Locate the cell with the specified text and output its (X, Y) center coordinate. 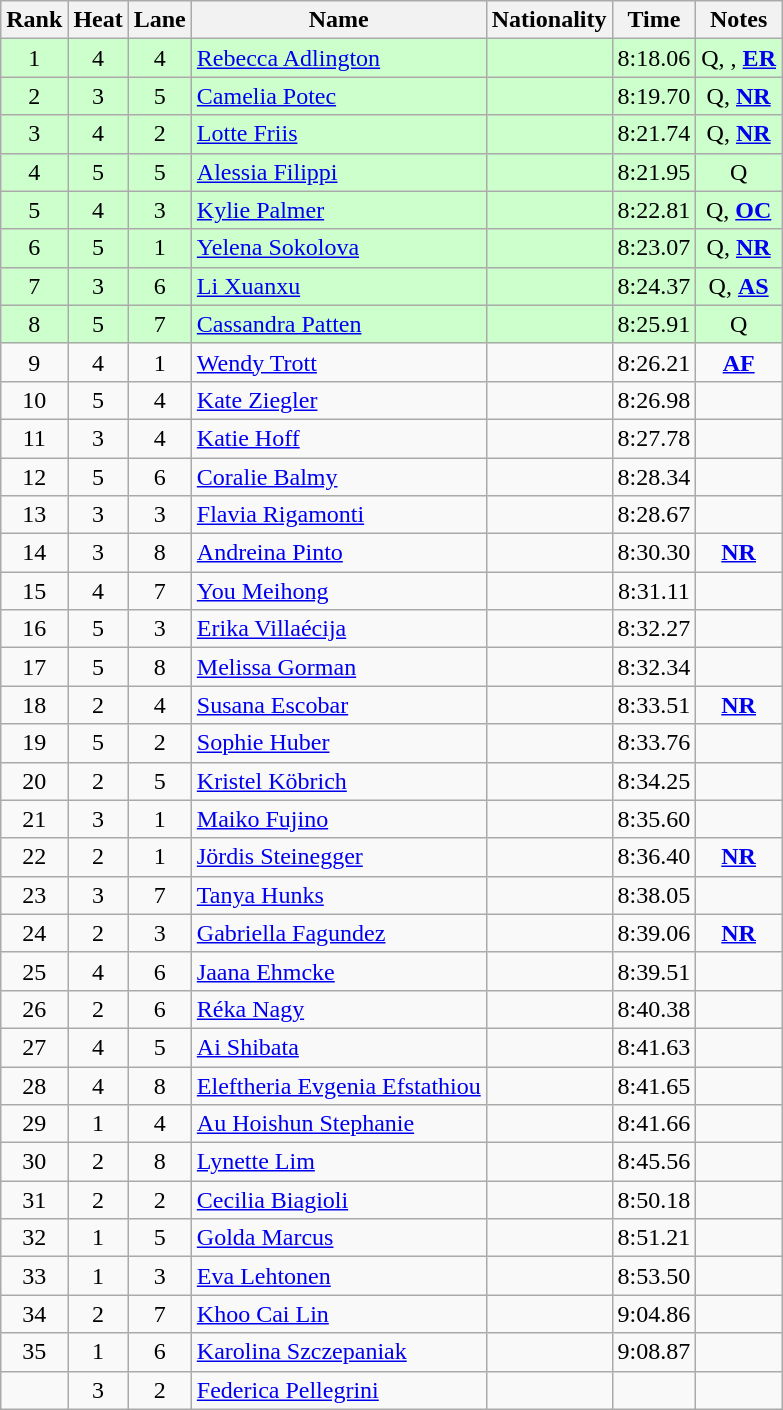
11 (34, 438)
Jaana Ehmcke (338, 971)
AF (739, 362)
8:26.98 (654, 400)
8:24.37 (654, 286)
14 (34, 553)
Ai Shibata (338, 1047)
Lynette Lim (338, 1162)
20 (34, 781)
8:39.51 (654, 971)
Lane (160, 20)
10 (34, 400)
30 (34, 1162)
Jördis Steinegger (338, 857)
Eleftheria Evgenia Efstathiou (338, 1085)
8:23.07 (654, 248)
9:08.87 (654, 1352)
28 (34, 1085)
Kylie Palmer (338, 210)
Li Xuanxu (338, 286)
27 (34, 1047)
Erika Villaécija (338, 629)
8:28.67 (654, 515)
21 (34, 819)
Notes (739, 20)
8:25.91 (654, 324)
8:38.05 (654, 895)
8:53.50 (654, 1276)
Katie Hoff (338, 438)
19 (34, 743)
Name (338, 20)
Au Hoishun Stephanie (338, 1124)
24 (34, 933)
9 (34, 362)
Kate Ziegler (338, 400)
Wendy Trott (338, 362)
13 (34, 515)
25 (34, 971)
22 (34, 857)
8:39.06 (654, 933)
34 (34, 1314)
8:41.66 (654, 1124)
Coralie Balmy (338, 477)
Federica Pellegrini (338, 1390)
17 (34, 667)
8:28.34 (654, 477)
Andreina Pinto (338, 553)
Rank (34, 20)
Susana Escobar (338, 705)
Q, OC (739, 210)
8:31.11 (654, 591)
18 (34, 705)
31 (34, 1200)
8:34.25 (654, 781)
8:21.95 (654, 172)
8:51.21 (654, 1238)
32 (34, 1238)
8:22.81 (654, 210)
Q, AS (739, 286)
Lotte Friis (338, 134)
8:32.34 (654, 667)
8:18.06 (654, 58)
8:30.30 (654, 553)
Kristel Köbrich (338, 781)
26 (34, 1009)
8:50.18 (654, 1200)
Rebecca Adlington (338, 58)
8:36.40 (654, 857)
9:04.86 (654, 1314)
Golda Marcus (338, 1238)
Khoo Cai Lin (338, 1314)
8:32.27 (654, 629)
Réka Nagy (338, 1009)
Karolina Szczepaniak (338, 1352)
12 (34, 477)
Tanya Hunks (338, 895)
Cassandra Patten (338, 324)
29 (34, 1124)
Cecilia Biagioli (338, 1200)
Alessia Filippi (338, 172)
Yelena Sokolova (338, 248)
8:26.21 (654, 362)
Melissa Gorman (338, 667)
23 (34, 895)
8:41.65 (654, 1085)
8:33.51 (654, 705)
16 (34, 629)
Camelia Potec (338, 96)
Flavia Rigamonti (338, 515)
8:33.76 (654, 743)
8:41.63 (654, 1047)
8:21.74 (654, 134)
8:45.56 (654, 1162)
Sophie Huber (338, 743)
Q, , ER (739, 58)
Nationality (549, 20)
Heat (98, 20)
Time (654, 20)
8:19.70 (654, 96)
Gabriella Fagundez (338, 933)
35 (34, 1352)
8:27.78 (654, 438)
8:40.38 (654, 1009)
15 (34, 591)
8:35.60 (654, 819)
Eva Lehtonen (338, 1276)
Maiko Fujino (338, 819)
33 (34, 1276)
You Meihong (338, 591)
